Scan for the cell matching the given text and deliver its [X, Y] coordinate at center. 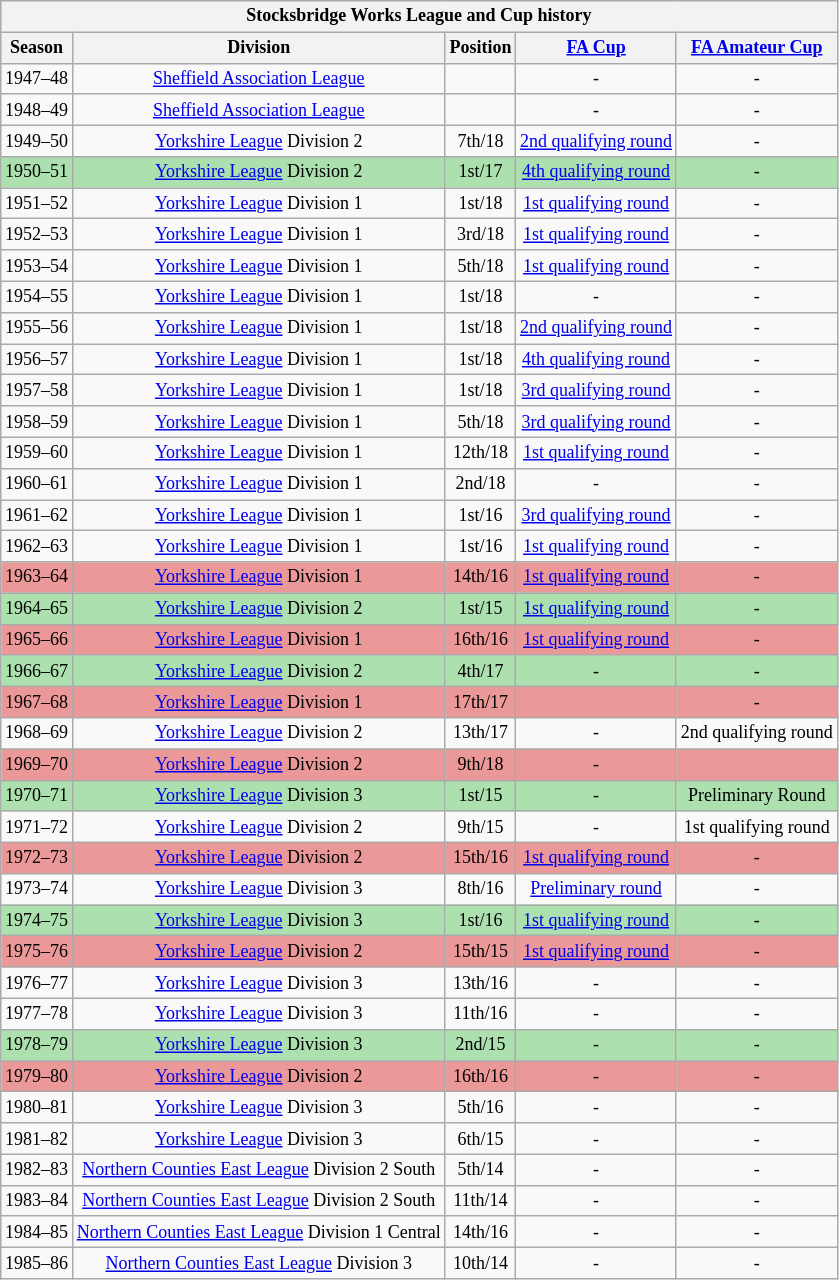
1950–51 [37, 172]
Northern Counties East League Division 3 [258, 1264]
1948–49 [37, 110]
1953–54 [37, 266]
1976–77 [37, 982]
1960–61 [37, 484]
1981–82 [37, 1138]
Position [480, 48]
1967–68 [37, 702]
Northern Counties East League Division 1 Central [258, 1232]
1979–80 [37, 1076]
1952–53 [37, 234]
15th/15 [480, 952]
9th/15 [480, 826]
1971–72 [37, 826]
FA Cup [596, 48]
2nd/18 [480, 484]
17th/17 [480, 702]
1969–70 [37, 764]
1983–84 [37, 1200]
1947–48 [37, 78]
1961–62 [37, 516]
1977–78 [37, 1014]
1970–71 [37, 796]
1958–59 [37, 422]
13th/17 [480, 734]
3rd/18 [480, 234]
Season [37, 48]
1968–69 [37, 734]
12th/18 [480, 452]
Preliminary round [596, 890]
1982–83 [37, 1170]
Stocksbridge Works League and Cup history [419, 16]
5th/14 [480, 1170]
1966–67 [37, 670]
1949–50 [37, 140]
11th/14 [480, 1200]
5th/16 [480, 1108]
1974–75 [37, 920]
FA Amateur Cup [756, 48]
15th/16 [480, 858]
Division [258, 48]
2nd/15 [480, 1044]
1956–57 [37, 360]
1965–66 [37, 640]
10th/14 [480, 1264]
1959–60 [37, 452]
1955–56 [37, 328]
1973–74 [37, 890]
1951–52 [37, 204]
1972–73 [37, 858]
1975–76 [37, 952]
1978–79 [37, 1044]
1963–64 [37, 578]
4th/17 [480, 670]
1962–63 [37, 546]
9th/18 [480, 764]
Preliminary Round [756, 796]
1st/17 [480, 172]
6th/15 [480, 1138]
1980–81 [37, 1108]
1954–55 [37, 296]
11th/16 [480, 1014]
13th/16 [480, 982]
7th/18 [480, 140]
8th/16 [480, 890]
1984–85 [37, 1232]
1957–58 [37, 390]
1964–65 [37, 608]
1985–86 [37, 1264]
